Search for the cell housing the specified text and yield its (x, y) center coordinate. 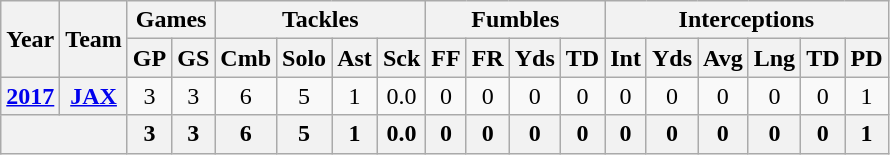
Sck (401, 58)
2017 (30, 96)
Team (94, 39)
GP (149, 58)
JAX (94, 96)
Lng (774, 58)
Interceptions (746, 20)
Year (30, 39)
Ast (355, 58)
Solo (304, 58)
Int (626, 58)
Fumbles (516, 20)
Tackles (320, 20)
Cmb (246, 58)
FR (488, 58)
PD (866, 58)
Games (170, 20)
FF (446, 58)
Avg (724, 58)
GS (194, 58)
